Capture the cell that displays the provided text and extract its (x, y) central coordinate. 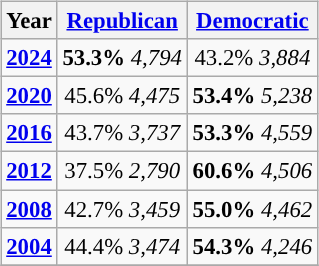
60.6% 4,506 (252, 171)
2008 (29, 209)
55.0% 4,462 (252, 209)
44.4% 3,474 (122, 246)
2024 (29, 58)
53.3% 4,559 (252, 133)
43.2% 3,884 (252, 58)
45.6% 4,475 (122, 96)
42.7% 3,459 (122, 209)
2012 (29, 171)
2020 (29, 96)
37.5% 2,790 (122, 171)
2016 (29, 133)
53.3% 4,794 (122, 58)
Democratic (252, 21)
Republican (122, 21)
2004 (29, 246)
54.3% 4,246 (252, 246)
53.4% 5,238 (252, 96)
Year (29, 21)
43.7% 3,737 (122, 133)
